From the cell containing the given text, extract its center point as (X, Y) coordinate. 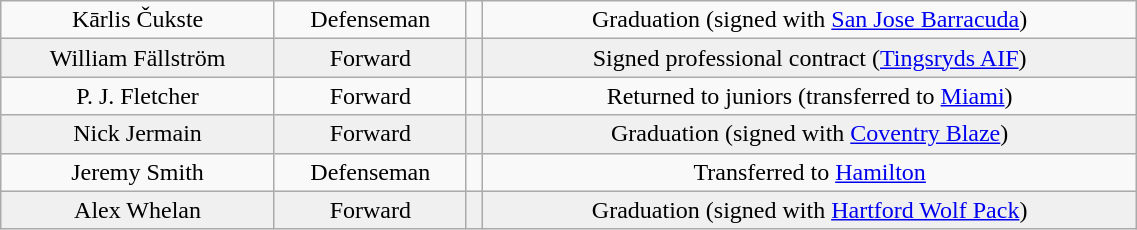
P. J. Fletcher (138, 96)
Jeremy Smith (138, 172)
Graduation (signed with Coventry Blaze) (809, 134)
Graduation (signed with San Jose Barracuda) (809, 20)
Signed professional contract (Tingsryds AIF) (809, 58)
Transferred to Hamilton (809, 172)
Alex Whelan (138, 210)
Kārlis Čukste (138, 20)
Nick Jermain (138, 134)
Graduation (signed with Hartford Wolf Pack) (809, 210)
William Fällström (138, 58)
Returned to juniors (transferred to Miami) (809, 96)
